Output the [X, Y] coordinate of the center of the cell containing the given text.  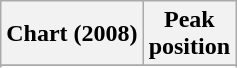
Peak position [189, 34]
Chart (2008) [72, 34]
